Detect which cell encompasses the target text, then output its [x, y] center coordinate. 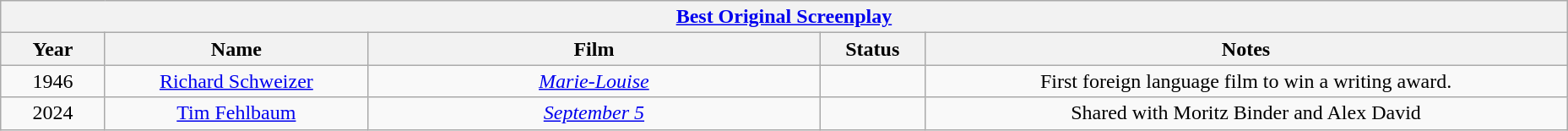
First foreign language film to win a writing award. [1246, 81]
Name [236, 49]
Marie-Louise [594, 81]
Best Original Screenplay [784, 17]
Shared with Moritz Binder and Alex David [1246, 113]
Status [872, 49]
1946 [53, 81]
Notes [1246, 49]
Year [53, 49]
Tim Fehlbaum [236, 113]
2024 [53, 113]
Film [594, 49]
September 5 [594, 113]
Richard Schweizer [236, 81]
